Return [x, y] of the center of cell containing provided text 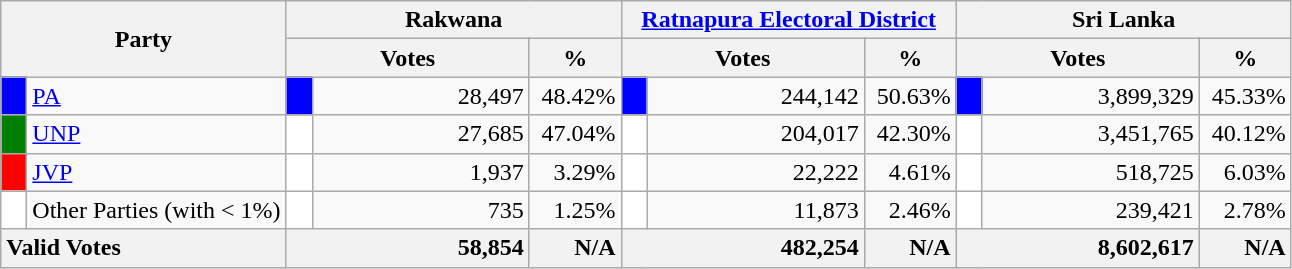
58,854 [408, 248]
518,725 [1090, 172]
204,017 [756, 134]
Party [144, 39]
22,222 [756, 172]
2.46% [910, 210]
PA [156, 96]
JVP [156, 172]
27,685 [420, 134]
40.12% [1245, 134]
Valid Votes [144, 248]
482,254 [742, 248]
Ratnapura Electoral District [788, 20]
3,451,765 [1090, 134]
1.25% [575, 210]
48.42% [575, 96]
42.30% [910, 134]
47.04% [575, 134]
28,497 [420, 96]
8,602,617 [1078, 248]
3,899,329 [1090, 96]
239,421 [1090, 210]
244,142 [756, 96]
6.03% [1245, 172]
Rakwana [454, 20]
4.61% [910, 172]
45.33% [1245, 96]
1,937 [420, 172]
3.29% [575, 172]
2.78% [1245, 210]
11,873 [756, 210]
UNP [156, 134]
735 [420, 210]
Other Parties (with < 1%) [156, 210]
Sri Lanka [1124, 20]
50.63% [910, 96]
